Capture the cell that displays the provided text and extract its (X, Y) central coordinate. 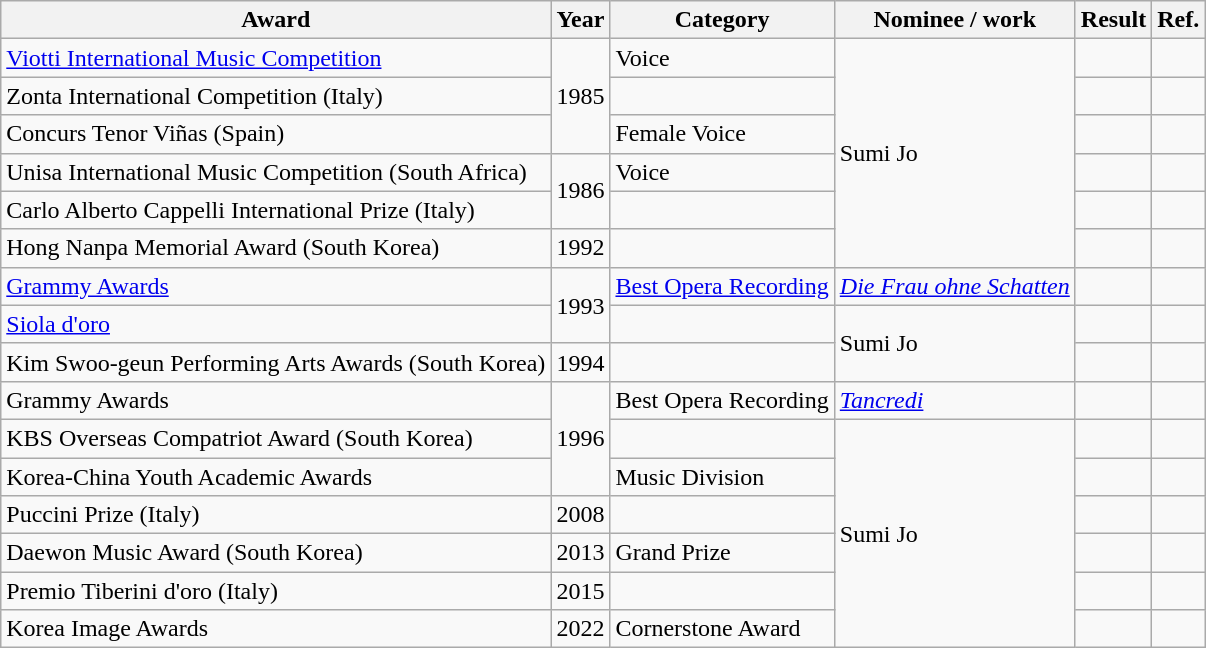
Carlo Alberto Cappelli International Prize (Italy) (276, 210)
2015 (580, 591)
Grand Prize (722, 553)
Nominee / work (954, 20)
Korea-China Youth Academic Awards (276, 477)
Category (722, 20)
Tancredi (954, 400)
Korea Image Awards (276, 629)
Hong Nanpa Memorial Award (South Korea) (276, 248)
1985 (580, 96)
Premio Tiberini d'oro (Italy) (276, 591)
Female Voice (722, 134)
2008 (580, 515)
2022 (580, 629)
Concurs Tenor Viñas (Spain) (276, 134)
Zonta International Competition (Italy) (276, 96)
Die Frau ohne Schatten (954, 286)
Viotti International Music Competition (276, 58)
Unisa International Music Competition (South Africa) (276, 172)
Music Division (722, 477)
Result (1113, 20)
Puccini Prize (Italy) (276, 515)
Daewon Music Award (South Korea) (276, 553)
Siola d'oro (276, 324)
1992 (580, 248)
Year (580, 20)
KBS Overseas Compatriot Award (South Korea) (276, 438)
1996 (580, 438)
1986 (580, 191)
1993 (580, 305)
Kim Swoo-geun Performing Arts Awards (South Korea) (276, 362)
Cornerstone Award (722, 629)
1994 (580, 362)
Ref. (1178, 20)
Award (276, 20)
2013 (580, 553)
